From the cell containing the given text, extract its center point as [X, Y] coordinate. 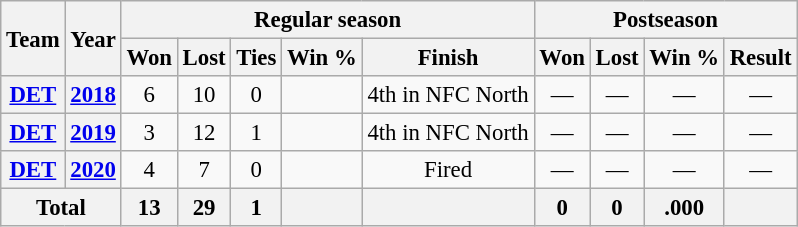
2020 [93, 170]
.000 [684, 208]
Ties [256, 58]
7 [204, 170]
Fired [448, 170]
6 [149, 95]
Year [93, 38]
13 [149, 208]
Regular season [328, 20]
3 [149, 133]
Result [760, 58]
Team [33, 38]
Finish [448, 58]
12 [204, 133]
Total [61, 208]
10 [204, 95]
2019 [93, 133]
4 [149, 170]
29 [204, 208]
Postseason [666, 20]
2018 [93, 95]
